Identify which cell holds the provided text, then report its [X, Y] central coordinate. 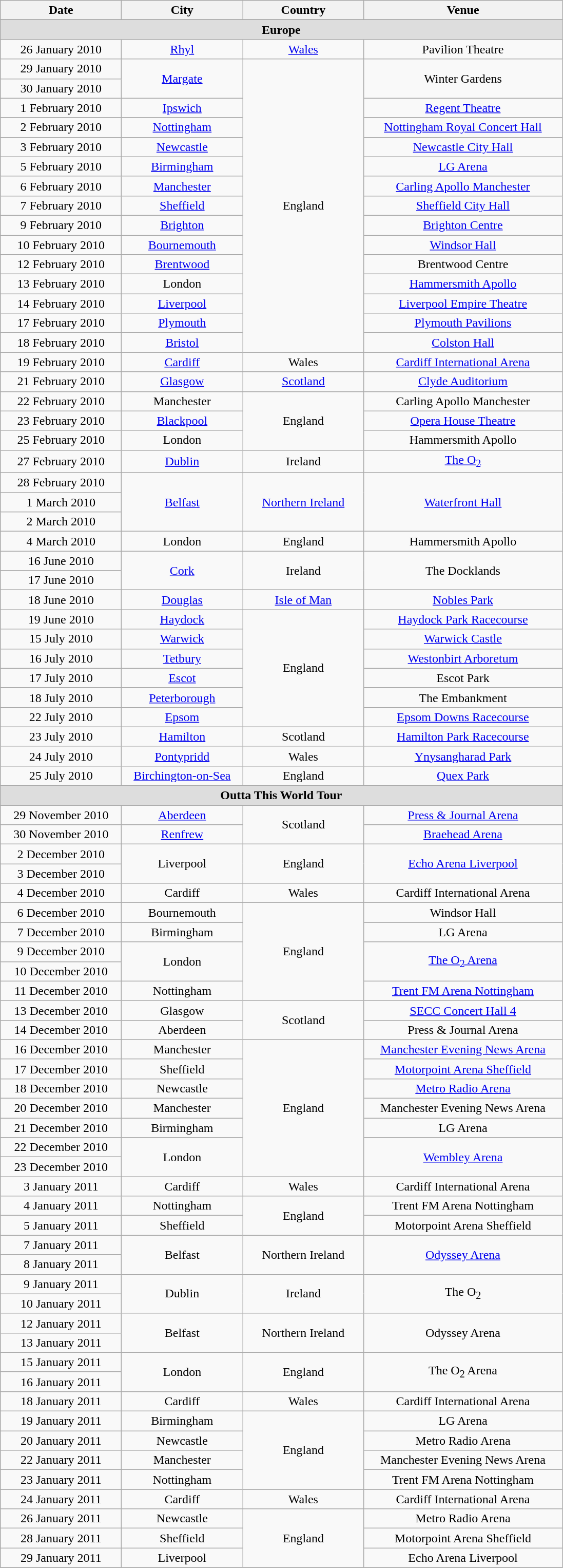
Cork [182, 571]
Quex Park [463, 776]
Peterborough [182, 697]
15 January 2011 [61, 1362]
18 January 2011 [61, 1401]
SECC Concert Hall 4 [463, 1010]
20 January 2011 [61, 1441]
17 June 2010 [61, 580]
Regent Theatre [463, 108]
22 December 2010 [61, 1147]
23 February 2010 [61, 421]
Escot Park [463, 678]
29 January 2011 [61, 1558]
29 January 2010 [61, 69]
23 January 2011 [61, 1480]
11 December 2010 [61, 991]
10 December 2010 [61, 971]
28 January 2011 [61, 1538]
Clyde Auditorium [463, 382]
Colston Hall [463, 343]
16 January 2011 [61, 1382]
21 December 2010 [61, 1128]
13 January 2011 [61, 1343]
10 January 2011 [61, 1303]
Westonbirt Arboretum [463, 658]
Hamilton [182, 736]
1 February 2010 [61, 108]
9 February 2010 [61, 225]
16 December 2010 [61, 1049]
Plymouth Pavilions [463, 323]
2 March 2010 [61, 522]
19 June 2010 [61, 619]
1 March 2010 [61, 502]
Rhyl [182, 49]
30 November 2010 [61, 835]
Pavilion Theatre [463, 49]
Birchington-on-Sea [182, 776]
Liverpool Empire Theatre [463, 304]
Pontypridd [182, 756]
2 February 2010 [61, 127]
25 July 2010 [61, 776]
22 January 2011 [61, 1460]
Ipswich [182, 108]
17 February 2010 [61, 323]
16 June 2010 [61, 561]
Nobles Park [463, 600]
25 February 2010 [61, 440]
Warwick [182, 639]
Outta This World Tour [281, 796]
19 February 2010 [61, 362]
Haydock [182, 619]
7 December 2010 [61, 932]
18 July 2010 [61, 697]
5 January 2011 [61, 1225]
14 December 2010 [61, 1030]
12 January 2011 [61, 1323]
29 November 2010 [61, 815]
18 June 2010 [61, 600]
5 February 2010 [61, 166]
18 December 2010 [61, 1088]
8 January 2011 [61, 1264]
Waterfront Hall [463, 502]
9 December 2010 [61, 952]
Douglas [182, 600]
Venue [463, 10]
Winter Gardens [463, 79]
27 February 2010 [61, 461]
Newcastle City Hall [463, 147]
Hamilton Park Racecourse [463, 736]
17 July 2010 [61, 678]
28 February 2010 [61, 483]
Isle of Man [303, 600]
13 December 2010 [61, 1010]
4 March 2010 [61, 541]
26 January 2010 [61, 49]
21 February 2010 [61, 382]
3 February 2010 [61, 147]
Ynysangharad Park [463, 756]
7 January 2011 [61, 1245]
Warwick Castle [463, 639]
13 February 2010 [61, 284]
Escot [182, 678]
The Embankment [463, 697]
Renfrew [182, 835]
2 December 2010 [61, 854]
Nottingham Royal Concert Hall [463, 127]
Epsom Downs Racecourse [463, 717]
Country [303, 10]
20 December 2010 [61, 1108]
9 January 2011 [61, 1284]
Brighton [182, 225]
4 December 2010 [61, 893]
City [182, 10]
24 July 2010 [61, 756]
Margate [182, 79]
30 January 2010 [61, 88]
6 December 2010 [61, 913]
Opera House Theatre [463, 421]
Date [61, 10]
17 December 2010 [61, 1069]
23 July 2010 [61, 736]
Europe [281, 30]
3 December 2010 [61, 874]
Brentwood Centre [463, 265]
10 February 2010 [61, 245]
Braehead Arena [463, 835]
16 July 2010 [61, 658]
Wembley Arena [463, 1157]
24 January 2011 [61, 1499]
The Docklands [463, 571]
Plymouth [182, 323]
7 February 2010 [61, 205]
Tetbury [182, 658]
3 January 2011 [61, 1186]
Brentwood [182, 265]
12 February 2010 [61, 265]
Blackpool [182, 421]
Epsom [182, 717]
19 January 2011 [61, 1421]
6 February 2010 [61, 186]
23 December 2010 [61, 1167]
15 July 2010 [61, 639]
Brighton Centre [463, 225]
14 February 2010 [61, 304]
4 January 2011 [61, 1206]
26 January 2011 [61, 1519]
Haydock Park Racecourse [463, 619]
Sheffield City Hall [463, 205]
Bristol [182, 343]
22 February 2010 [61, 401]
22 July 2010 [61, 717]
18 February 2010 [61, 343]
